Locate the cell with the specified text and output its [X, Y] center coordinate. 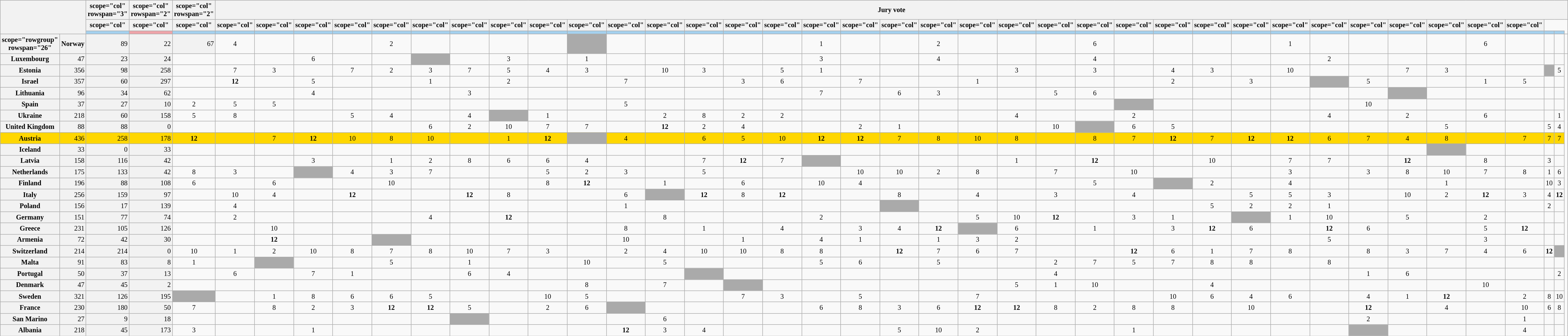
Italy [30, 195]
Jury vote [892, 10]
Albania [30, 330]
Luxembourg [30, 59]
Lithuania [30, 93]
9 [107, 319]
scope="rowgroup" rowspan="26" [30, 44]
23 [107, 59]
83 [107, 262]
Israel [30, 82]
Netherlands [30, 172]
Poland [30, 206]
196 [73, 183]
159 [107, 195]
Switzerland [30, 251]
Iceland [30, 149]
91 [73, 262]
321 [73, 296]
Germany [30, 217]
Estonia [30, 70]
151 [73, 217]
24 [151, 59]
230 [73, 307]
108 [151, 183]
74 [151, 217]
22 [151, 44]
Sweden [30, 296]
Portugal [30, 274]
Armenia [30, 240]
133 [107, 172]
297 [151, 82]
105 [107, 229]
Norway [73, 44]
180 [107, 307]
34 [107, 93]
Austria [30, 138]
97 [151, 195]
United Kingdom [30, 127]
13 [151, 274]
98 [107, 70]
France [30, 307]
139 [151, 206]
116 [107, 161]
Greece [30, 229]
Denmark [30, 285]
195 [151, 296]
173 [151, 330]
89 [107, 44]
scope="col" rowspan="3" [107, 10]
256 [73, 195]
San Marino [30, 319]
Finland [30, 183]
156 [73, 206]
436 [73, 138]
17 [107, 206]
356 [73, 70]
62 [151, 93]
77 [107, 217]
231 [73, 229]
30 [151, 240]
96 [73, 93]
Spain [30, 104]
175 [73, 172]
18 [151, 319]
Latvia [30, 161]
67 [194, 44]
Ukraine [30, 115]
72 [73, 240]
178 [151, 138]
Malta [30, 262]
357 [73, 82]
